Identify which cell holds the provided text, then report its (X, Y) central coordinate. 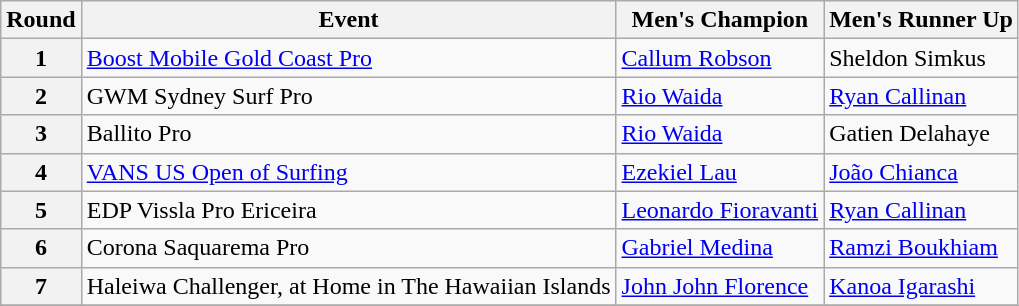
EDP Vissla Pro Ericeira (348, 210)
Ballito Pro (348, 134)
1 (41, 58)
Men's Champion (720, 20)
Boost Mobile Gold Coast Pro (348, 58)
2 (41, 96)
Ramzi Boukhiam (922, 248)
4 (41, 172)
Sheldon Simkus (922, 58)
John John Florence (720, 286)
VANS US Open of Surfing (348, 172)
Callum Robson (720, 58)
Kanoa Igarashi (922, 286)
Corona Saquarema Pro (348, 248)
Haleiwa Challenger, at Home in The Hawaiian Islands (348, 286)
7 (41, 286)
Round (41, 20)
6 (41, 248)
3 (41, 134)
5 (41, 210)
Gatien Delahaye (922, 134)
Ezekiel Lau (720, 172)
Men's Runner Up (922, 20)
João Chianca (922, 172)
GWM Sydney Surf Pro (348, 96)
Leonardo Fioravanti (720, 210)
Gabriel Medina (720, 248)
Event (348, 20)
